Detect which cell encompasses the target text, then output its [x, y] center coordinate. 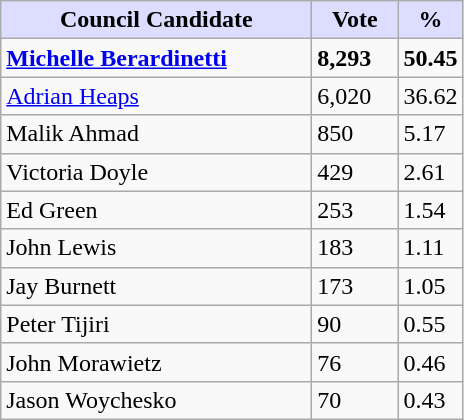
5.17 [430, 134]
0.55 [430, 324]
0.43 [430, 400]
Jason Woychesko [156, 400]
Malik Ahmad [156, 134]
36.62 [430, 96]
850 [355, 134]
Adrian Heaps [156, 96]
1.05 [430, 286]
70 [355, 400]
76 [355, 362]
Council Candidate [156, 20]
Peter Tijiri [156, 324]
Ed Green [156, 210]
0.46 [430, 362]
90 [355, 324]
50.45 [430, 58]
253 [355, 210]
Vote [355, 20]
173 [355, 286]
6,020 [355, 96]
2.61 [430, 172]
1.11 [430, 248]
John Morawietz [156, 362]
Victoria Doyle [156, 172]
8,293 [355, 58]
Jay Burnett [156, 286]
429 [355, 172]
183 [355, 248]
John Lewis [156, 248]
1.54 [430, 210]
% [430, 20]
Michelle Berardinetti [156, 58]
